From the cell containing the given text, extract its center point as [X, Y] coordinate. 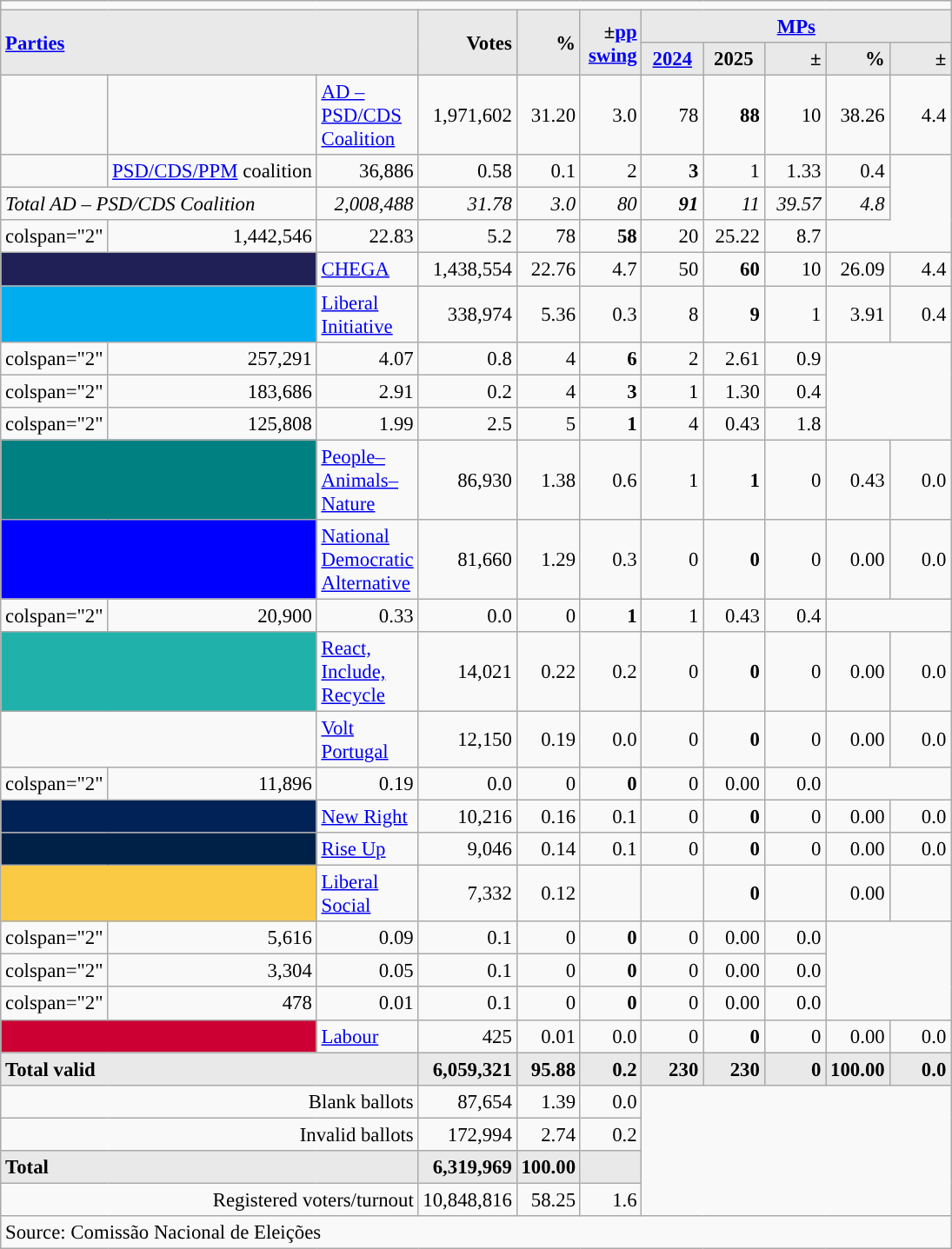
CHEGA [367, 269]
31.78 [468, 204]
Parties [210, 43]
11,896 [212, 784]
0.6 [610, 480]
1.38 [548, 480]
Total [210, 1167]
1,971,602 [468, 116]
87,654 [468, 1101]
1,438,554 [468, 269]
338,974 [468, 315]
88 [734, 116]
39.57 [795, 204]
Volt Portugal [367, 739]
81,660 [468, 560]
50 [673, 269]
0.58 [468, 171]
22.76 [548, 269]
478 [212, 1004]
38.26 [857, 116]
7,332 [468, 894]
1.33 [795, 171]
20,900 [212, 615]
2.91 [367, 391]
0.12 [548, 894]
1.6 [610, 1199]
95.88 [548, 1069]
PSD/CDS/PPM coalition [212, 171]
2025 [734, 59]
3,304 [212, 971]
91 [673, 204]
6,319,969 [468, 1167]
0.05 [367, 971]
12,150 [468, 739]
Source: Comissão Nacional de Eleições [476, 1232]
1.39 [548, 1101]
0.09 [367, 938]
5.2 [468, 237]
0.9 [795, 358]
9 [734, 315]
5 [548, 423]
11 [734, 204]
86,930 [468, 480]
National Democratic Alternative [367, 560]
Labour [367, 1036]
Liberal Initiative [367, 315]
8 [673, 315]
10,848,816 [468, 1199]
125,808 [212, 423]
3.91 [857, 315]
36,886 [367, 171]
1.99 [367, 423]
31.20 [548, 116]
MPs [796, 27]
8.7 [795, 237]
1,442,546 [212, 237]
9,046 [468, 849]
People–Animals–Nature [367, 480]
6 [610, 358]
Blank ballots [210, 1101]
26.09 [857, 269]
0.33 [367, 615]
2.61 [734, 358]
5,616 [212, 938]
60 [734, 269]
257,291 [212, 358]
Registered voters/turnout [210, 1199]
58.25 [548, 1199]
25.22 [734, 237]
0.16 [548, 817]
183,686 [212, 391]
2,008,488 [367, 204]
4.7 [610, 269]
Invalid ballots [210, 1134]
5.36 [548, 315]
1.8 [795, 423]
22.83 [367, 237]
Total AD – PSD/CDS Coalition [158, 204]
4.07 [367, 358]
58 [610, 237]
0.14 [548, 849]
0.8 [468, 358]
2.5 [468, 423]
1.30 [734, 391]
Rise Up [367, 849]
2.74 [548, 1134]
New Right [367, 817]
80 [610, 204]
10,216 [468, 817]
425 [468, 1036]
Votes [468, 43]
React, Include, Recycle [367, 672]
6,059,321 [468, 1069]
14,021 [468, 672]
0.22 [548, 672]
Liberal Social [367, 894]
4.8 [857, 204]
±pp swing [610, 43]
20 [673, 237]
172,994 [468, 1134]
Total valid [210, 1069]
2024 [673, 59]
1.29 [548, 560]
AD – PSD/CDS Coalition [367, 116]
